Return (X, Y) of the center of cell containing provided text 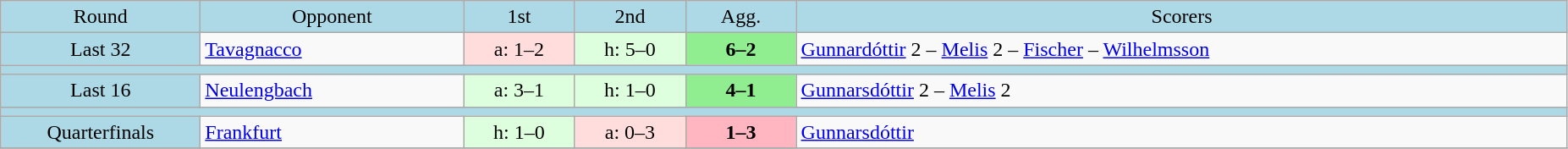
Scorers (1181, 17)
6–2 (741, 49)
Neulengbach (332, 91)
Last 32 (101, 49)
Last 16 (101, 91)
Tavagnacco (332, 49)
h: 5–0 (630, 49)
Gunnarsdóttir (1181, 132)
Gunnardóttir 2 – Melis 2 – Fischer – Wilhelmsson (1181, 49)
1st (520, 17)
Gunnarsdóttir 2 – Melis 2 (1181, 91)
Frankfurt (332, 132)
1–3 (741, 132)
4–1 (741, 91)
a: 1–2 (520, 49)
Round (101, 17)
a: 3–1 (520, 91)
Quarterfinals (101, 132)
2nd (630, 17)
a: 0–3 (630, 132)
Agg. (741, 17)
Opponent (332, 17)
